Output the (x, y) coordinate of the center of the cell containing the given text.  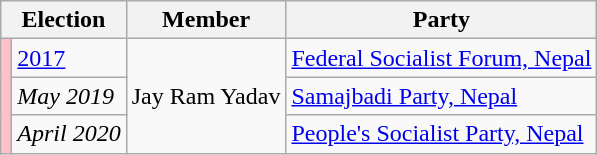
Samajbadi Party, Nepal (442, 96)
Election (64, 20)
Federal Socialist Forum, Nepal (442, 58)
People's Socialist Party, Nepal (442, 134)
Jay Ram Yadav (206, 96)
May 2019 (69, 96)
2017 (69, 58)
April 2020 (69, 134)
Party (442, 20)
Member (206, 20)
